Detect which cell encompasses the target text, then output its [x, y] center coordinate. 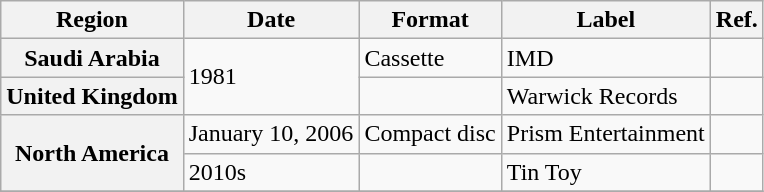
Label [606, 20]
United Kingdom [92, 96]
Compact disc [430, 134]
Tin Toy [606, 172]
January 10, 2006 [271, 134]
IMD [606, 58]
2010s [271, 172]
Region [92, 20]
1981 [271, 77]
North America [92, 153]
Saudi Arabia [92, 58]
Ref. [736, 20]
Format [430, 20]
Cassette [430, 58]
Warwick Records [606, 96]
Prism Entertainment [606, 134]
Date [271, 20]
